Output the (X, Y) coordinate of the center of the cell containing the given text.  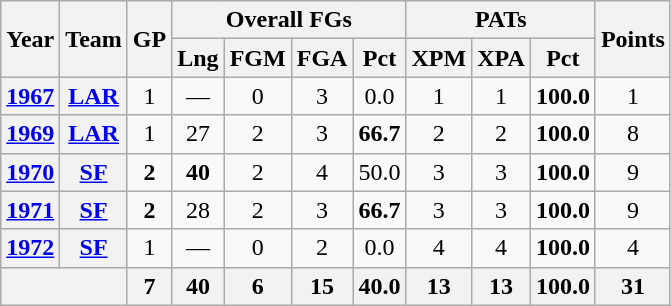
27 (198, 134)
1970 (30, 172)
Lng (198, 58)
31 (632, 286)
XPA (502, 58)
Team (94, 39)
8 (632, 134)
40.0 (380, 286)
6 (258, 286)
Overall FGs (289, 20)
FGM (258, 58)
Points (632, 39)
1972 (30, 248)
PATs (500, 20)
1971 (30, 210)
7 (149, 286)
1969 (30, 134)
FGA (322, 58)
28 (198, 210)
XPM (439, 58)
Year (30, 39)
GP (149, 39)
15 (322, 286)
1967 (30, 96)
50.0 (380, 172)
